For the text-containing cell, return its midpoint in (X, Y) coordinate format. 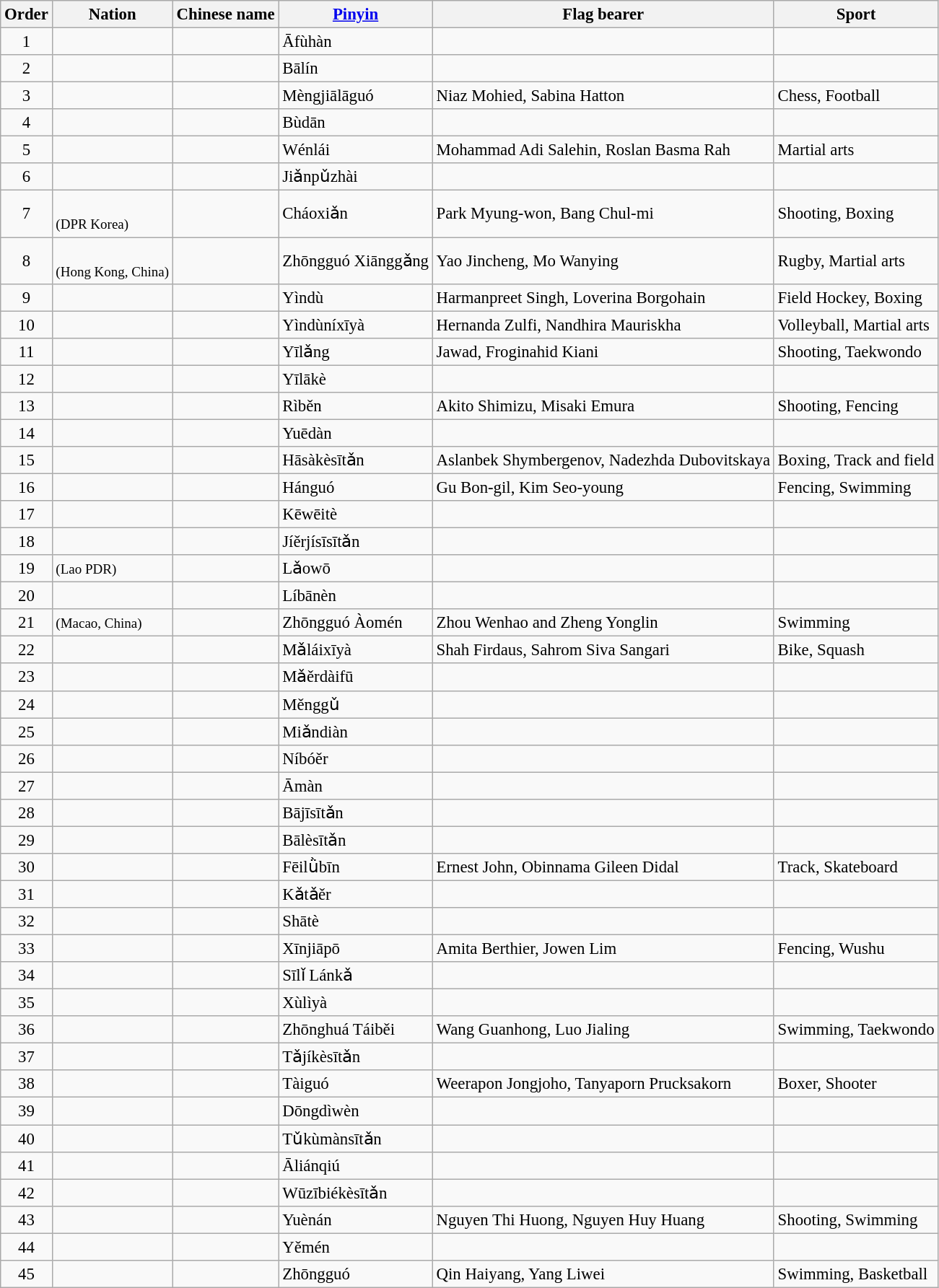
Weerapon Jongjoho, Tanyaporn Prucksakorn (603, 1085)
42 (26, 1193)
Jawad, Froginahid Kiani (603, 351)
Zhōnghuá Táiběi (355, 1030)
Yěmén (355, 1247)
Park Myung-won, Bang Chul-mi (603, 214)
Wénlái (355, 150)
11 (26, 351)
Měnggǔ (355, 704)
36 (26, 1030)
Hánguó (355, 487)
(DPR Korea) (113, 214)
Chess, Football (856, 96)
Hāsàkèsītǎn (355, 460)
37 (26, 1057)
Āliánqiú (355, 1165)
Fēilǜbīn (355, 867)
14 (26, 433)
Kēwēitè (355, 514)
6 (26, 177)
Hernanda Zulfi, Nandhira Mauriskha (603, 325)
Bālín (355, 69)
Wūzībiékèsītǎn (355, 1193)
Swimming, Basketball (856, 1274)
Āmàn (355, 786)
22 (26, 650)
Track, Skateboard (856, 867)
41 (26, 1165)
45 (26, 1274)
Zhou Wenhao and Zheng Yonglin (603, 623)
17 (26, 514)
Field Hockey, Boxing (856, 297)
Martial arts (856, 150)
Cháoxiǎn (355, 214)
Shooting, Boxing (856, 214)
Amita Berthier, Jowen Lim (603, 949)
Gu Bon-gil, Kim Seo-young (603, 487)
19 (26, 569)
Wang Guanhong, Luo Jialing (603, 1030)
Xùlìyà (355, 1003)
Nguyen Thi Huong, Nguyen Huy Huang (603, 1219)
1 (26, 42)
30 (26, 867)
Boxing, Track and field (856, 460)
2 (26, 69)
40 (26, 1139)
38 (26, 1085)
Mǎláixīyà (355, 650)
31 (26, 894)
18 (26, 542)
Tàiguó (355, 1085)
Nation (113, 14)
Níbóěr (355, 758)
Ernest John, Obinnama Gileen Didal (603, 867)
32 (26, 921)
16 (26, 487)
25 (26, 732)
Yīlǎng (355, 351)
13 (26, 406)
24 (26, 704)
Bālèsītǎn (355, 840)
Bike, Squash (856, 650)
Yuènán (355, 1219)
Qin Haiyang, Yang Liwei (603, 1274)
Shooting, Taekwondo (856, 351)
Yīlākè (355, 379)
Rugby, Martial arts (856, 261)
Shooting, Fencing (856, 406)
Shātè (355, 921)
Harmanpreet Singh, Loverina Borgohain (603, 297)
Aslanbek Shymbergenov, Nadezhda Dubovitskaya (603, 460)
Yìndùníxīyà (355, 325)
8 (26, 261)
35 (26, 1003)
Flag bearer (603, 14)
10 (26, 325)
Mǎěrdàifū (355, 678)
3 (26, 96)
Swimming (856, 623)
7 (26, 214)
Akito Shimizu, Misaki Emura (603, 406)
15 (26, 460)
26 (26, 758)
Shooting, Swimming (856, 1219)
Yìndù (355, 297)
Bājīsītǎn (355, 813)
Miǎndiàn (355, 732)
43 (26, 1219)
Bùdān (355, 123)
5 (26, 150)
21 (26, 623)
Mèngjiālāguó (355, 96)
29 (26, 840)
34 (26, 976)
Zhōngguó Xiānggǎng (355, 261)
Sīlǐ Lánkǎ (355, 976)
9 (26, 297)
Mohammad Adi Salehin, Roslan Basma Rah (603, 150)
12 (26, 379)
4 (26, 123)
20 (26, 596)
Yuēdàn (355, 433)
(Hong Kong, China) (113, 261)
Xīnjiāpō (355, 949)
Shah Firdaus, Sahrom Siva Sangari (603, 650)
Dōngdìwèn (355, 1111)
Lǎowō (355, 569)
23 (26, 678)
Boxer, Shooter (856, 1085)
Volleyball, Martial arts (856, 325)
Chinese name (225, 14)
Tǔkùmànsītǎn (355, 1139)
Líbānèn (355, 596)
28 (26, 813)
Niaz Mohied, Sabina Hatton (603, 96)
44 (26, 1247)
27 (26, 786)
Kǎtǎěr (355, 894)
33 (26, 949)
Sport (856, 14)
Order (26, 14)
Fencing, Wushu (856, 949)
Yao Jincheng, Mo Wanying (603, 261)
Zhōngguó (355, 1274)
39 (26, 1111)
Pinyin (355, 14)
Zhōngguó Àomén (355, 623)
Fencing, Swimming (856, 487)
Swimming, Taekwondo (856, 1030)
(Lao PDR) (113, 569)
Jiǎnpǔzhài (355, 177)
Āfùhàn (355, 42)
Rìběn (355, 406)
(Macao, China) (113, 623)
Tǎjíkèsītǎn (355, 1057)
Jíěrjísīsītǎn (355, 542)
